Return [x, y] of the center of cell containing provided text 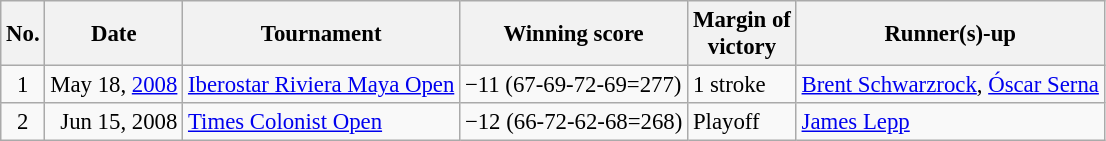
Date [114, 34]
Margin ofvictory [742, 34]
Playoff [742, 122]
1 stroke [742, 85]
2 [23, 122]
Times Colonist Open [322, 122]
Winning score [574, 34]
James Lepp [950, 122]
May 18, 2008 [114, 85]
No. [23, 34]
Runner(s)-up [950, 34]
1 [23, 85]
Tournament [322, 34]
Brent Schwarzrock, Óscar Serna [950, 85]
−11 (67-69-72-69=277) [574, 85]
−12 (66-72-62-68=268) [574, 122]
Iberostar Riviera Maya Open [322, 85]
Jun 15, 2008 [114, 122]
